Capture the cell that displays the provided text and extract its (X, Y) central coordinate. 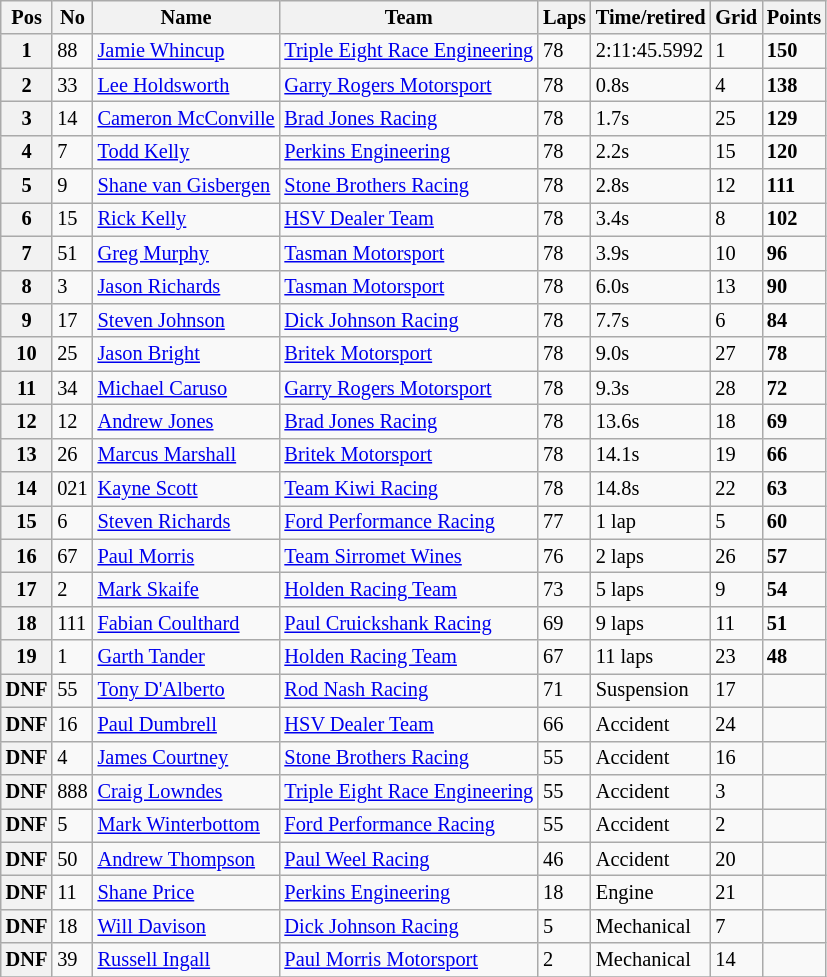
Todd Kelly (186, 152)
Will Davison (186, 926)
Tony D'Alberto (186, 690)
Andrew Jones (186, 421)
9 laps (651, 623)
Lee Holdsworth (186, 85)
Jason Richards (186, 287)
Jamie Whincup (186, 51)
Pos (27, 17)
34 (72, 388)
Points (794, 17)
Rod Nash Racing (408, 690)
39 (72, 960)
Suspension (651, 690)
84 (794, 320)
Grid (736, 17)
Engine (651, 892)
77 (564, 522)
3.4s (651, 219)
14.1s (651, 455)
Kayne Scott (186, 489)
28 (736, 388)
73 (564, 589)
Mark Winterbottom (186, 825)
20 (736, 859)
Paul Cruickshank Racing (408, 623)
2 laps (651, 556)
Time/retired (651, 17)
Fabian Coulthard (186, 623)
33 (72, 85)
1.7s (651, 118)
2:11:45.5992 (651, 51)
3.9s (651, 253)
102 (794, 219)
1 lap (651, 522)
Cameron McConville (186, 118)
11 laps (651, 657)
63 (794, 489)
23 (736, 657)
6.0s (651, 287)
27 (736, 354)
Steven Johnson (186, 320)
Name (186, 17)
Team Kiwi Racing (408, 489)
2.8s (651, 186)
Craig Lowndes (186, 791)
96 (794, 253)
46 (564, 859)
150 (794, 51)
72 (794, 388)
021 (72, 489)
54 (794, 589)
Shane Price (186, 892)
Marcus Marshall (186, 455)
9.0s (651, 354)
Paul Weel Racing (408, 859)
60 (794, 522)
7.7s (651, 320)
Russell Ingall (186, 960)
No (72, 17)
Jason Bright (186, 354)
24 (736, 724)
Greg Murphy (186, 253)
14.8s (651, 489)
Paul Morris Motorsport (408, 960)
50 (72, 859)
0.8s (651, 85)
Paul Dumbrell (186, 724)
22 (736, 489)
Shane van Gisbergen (186, 186)
Paul Morris (186, 556)
21 (736, 892)
57 (794, 556)
Garth Tander (186, 657)
Rick Kelly (186, 219)
9.3s (651, 388)
Andrew Thompson (186, 859)
Laps (564, 17)
76 (564, 556)
Steven Richards (186, 522)
129 (794, 118)
90 (794, 287)
120 (794, 152)
13.6s (651, 421)
James Courtney (186, 758)
2.2s (651, 152)
Team (408, 17)
Michael Caruso (186, 388)
Mark Skaife (186, 589)
Team Sirromet Wines (408, 556)
88 (72, 51)
888 (72, 791)
71 (564, 690)
5 laps (651, 589)
138 (794, 85)
48 (794, 657)
